Capture the cell that displays the provided text and extract its (X, Y) central coordinate. 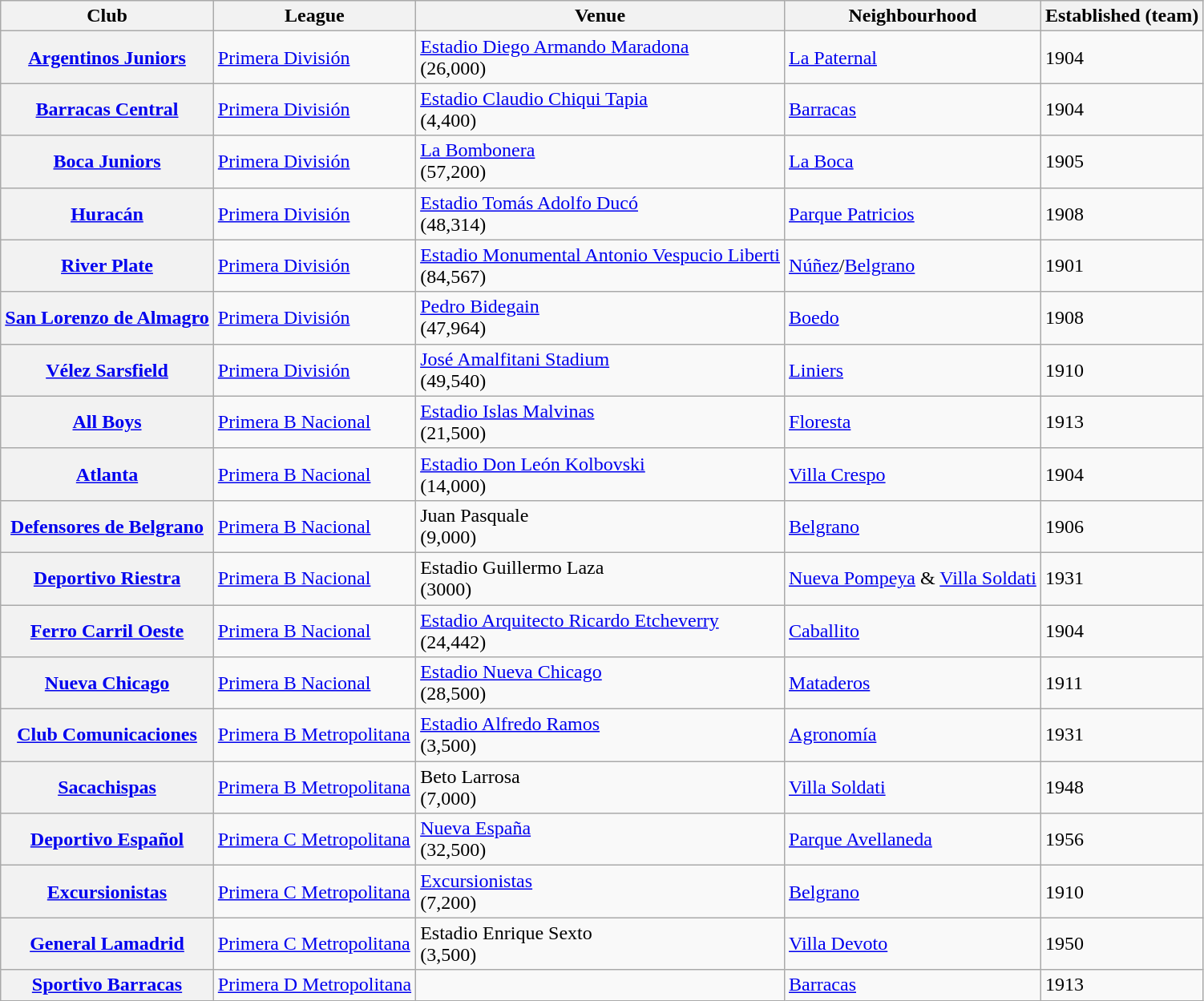
Nueva España(32,500) (600, 840)
Juan Pasquale(9,000) (600, 526)
Boca Juniors (107, 162)
Deportivo Riestra (107, 579)
Estadio Claudio Chiqui Tapia(4,400) (600, 109)
Estadio Monumental Antonio Vespucio Liberti(84,567) (600, 266)
Club (107, 16)
All Boys (107, 422)
Nueva Pompeya & Villa Soldati (913, 579)
Agronomía (913, 736)
General Lamadrid (107, 944)
Estadio Islas Malvinas(21,500) (600, 422)
Estadio Tomás Adolfo Ducó(48,314) (600, 213)
Defensores de Belgrano (107, 526)
Barracas Central (107, 109)
Boedo (913, 317)
Liniers (913, 370)
River Plate (107, 266)
Venue (600, 16)
Estadio Alfredo Ramos(3,500) (600, 736)
League (314, 16)
1911 (1121, 683)
Deportivo Español (107, 840)
Ferro Carril Oeste (107, 630)
Argentinos Juniors (107, 58)
Villa Soldati (913, 787)
Established (team) (1121, 16)
1956 (1121, 840)
La Bombonera(57,200) (600, 162)
Beto Larrosa(7,000) (600, 787)
Sacachispas (107, 787)
Estadio Arquitecto Ricardo Etcheverry(24,442) (600, 630)
Primera D Metropolitana (314, 985)
Estadio Diego Armando Maradona(26,000) (600, 58)
Excursionistas(7,200) (600, 891)
1950 (1121, 944)
Villa Crespo (913, 474)
1905 (1121, 162)
Pedro Bidegain(47,964) (600, 317)
Parque Avellaneda (913, 840)
Floresta (913, 422)
Estadio Nueva Chicago(28,500) (600, 683)
1901 (1121, 266)
La Boca (913, 162)
Club Comunicaciones (107, 736)
Villa Devoto (913, 944)
1906 (1121, 526)
Vélez Sarsfield (107, 370)
Atlanta (107, 474)
Neighbourhood (913, 16)
Estadio Guillermo Laza(3000) (600, 579)
Estadio Enrique Sexto(3,500) (600, 944)
Sportivo Barracas (107, 985)
Núñez/Belgrano (913, 266)
Huracán (107, 213)
Nueva Chicago (107, 683)
1948 (1121, 787)
La Paternal (913, 58)
Parque Patricios (913, 213)
Estadio Don León Kolbovski(14,000) (600, 474)
San Lorenzo de Almagro (107, 317)
Excursionistas (107, 891)
Caballito (913, 630)
José Amalfitani Stadium(49,540) (600, 370)
Mataderos (913, 683)
